Identify which cell holds the provided text, then report its [X, Y] central coordinate. 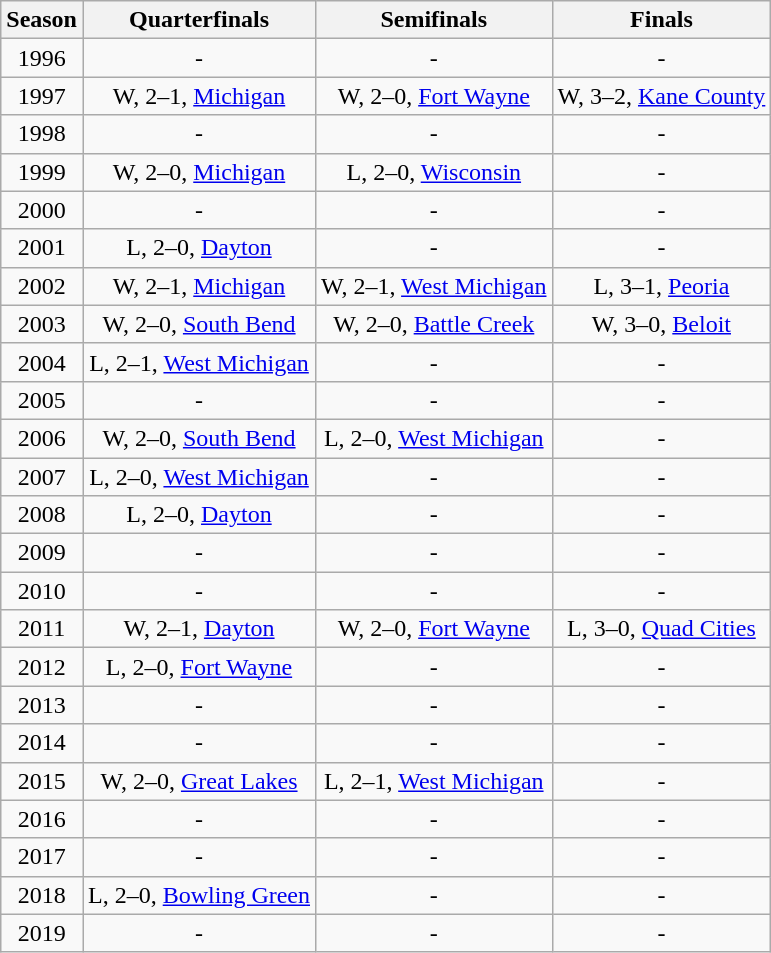
W, 2–0, Michigan [198, 172]
2009 [42, 553]
2015 [42, 781]
W, 2–0, Great Lakes [198, 781]
Semifinals [434, 20]
2001 [42, 248]
2008 [42, 515]
2004 [42, 362]
Quarterfinals [198, 20]
L, 3–1, Peoria [662, 286]
2014 [42, 743]
W, 3–0, Beloit [662, 324]
2002 [42, 286]
1997 [42, 96]
L, 2–0, Fort Wayne [198, 667]
2017 [42, 857]
Season [42, 20]
W, 2–0, Battle Creek [434, 324]
2000 [42, 210]
L, 2–0, Wisconsin [434, 172]
L, 3–0, Quad Cities [662, 629]
1998 [42, 134]
2016 [42, 819]
1996 [42, 58]
W, 2–1, Dayton [198, 629]
2019 [42, 933]
2003 [42, 324]
2006 [42, 438]
2012 [42, 667]
W, 3–2, Kane County [662, 96]
Finals [662, 20]
2007 [42, 477]
2011 [42, 629]
1999 [42, 172]
2005 [42, 400]
2018 [42, 895]
W, 2–1, West Michigan [434, 286]
L, 2–0, Bowling Green [198, 895]
2010 [42, 591]
2013 [42, 705]
